Provide the (X, Y) coordinate of the cell's center where the given text is located.  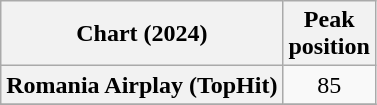
Peakposition (329, 34)
Chart (2024) (142, 34)
Romania Airplay (TopHit) (142, 85)
85 (329, 85)
